From the cell containing the given text, extract its center point as (x, y) coordinate. 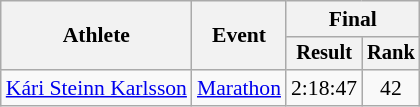
Kári Steinn Karlsson (96, 88)
Rank (391, 54)
42 (391, 88)
Marathon (239, 88)
Athlete (96, 36)
Final (353, 19)
2:18:47 (324, 88)
Event (239, 36)
Result (324, 54)
